Scan for the cell matching the given text and deliver its (X, Y) coordinate at center. 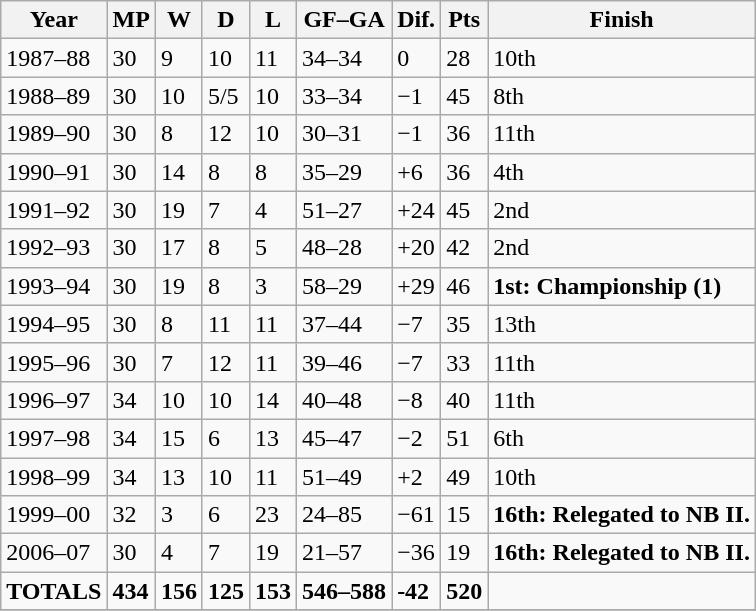
1994–95 (54, 324)
Dif. (416, 20)
+20 (416, 248)
546–588 (344, 591)
125 (226, 591)
42 (464, 248)
51–49 (344, 477)
1996–97 (54, 400)
1995–96 (54, 362)
35–29 (344, 172)
4th (622, 172)
Pts (464, 20)
23 (272, 515)
37–44 (344, 324)
39–46 (344, 362)
46 (464, 286)
21–57 (344, 553)
153 (272, 591)
156 (178, 591)
35 (464, 324)
W (178, 20)
34–34 (344, 58)
48–28 (344, 248)
30–31 (344, 134)
9 (178, 58)
33 (464, 362)
+2 (416, 477)
24–85 (344, 515)
−2 (416, 438)
MP (131, 20)
D (226, 20)
51 (464, 438)
8th (622, 96)
1992–93 (54, 248)
2006–07 (54, 553)
1987–88 (54, 58)
−36 (416, 553)
17 (178, 248)
5/5 (226, 96)
L (272, 20)
1988–89 (54, 96)
58–29 (344, 286)
−61 (416, 515)
0 (416, 58)
40–48 (344, 400)
1991–92 (54, 210)
5 (272, 248)
1999–00 (54, 515)
45–47 (344, 438)
1997–98 (54, 438)
+29 (416, 286)
Year (54, 20)
33–34 (344, 96)
49 (464, 477)
32 (131, 515)
TOTALS (54, 591)
1989–90 (54, 134)
13th (622, 324)
Finish (622, 20)
+24 (416, 210)
28 (464, 58)
40 (464, 400)
6th (622, 438)
51–27 (344, 210)
+6 (416, 172)
434 (131, 591)
520 (464, 591)
−8 (416, 400)
-42 (416, 591)
1st: Championship (1) (622, 286)
1998–99 (54, 477)
1990–91 (54, 172)
1993–94 (54, 286)
GF–GA (344, 20)
